Find where the given text appears and provide that cell's center as (x, y) coordinate. 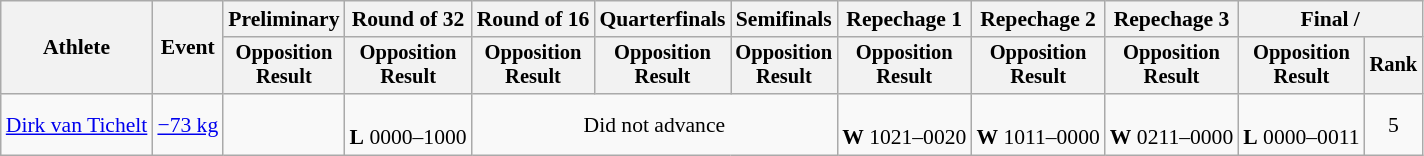
Dirk van Tichelt (77, 124)
Preliminary (284, 19)
L 0000–1000 (408, 124)
Event (188, 48)
Rank (1394, 66)
Semifinals (784, 19)
Round of 32 (408, 19)
−73 kg (188, 124)
Final / (1330, 19)
Repechage 2 (1038, 19)
L 0000–0011 (1301, 124)
Did not advance (655, 124)
W 1011–0000 (1038, 124)
Repechage 1 (904, 19)
Quarterfinals (662, 19)
Repechage 3 (1172, 19)
W 0211–0000 (1172, 124)
5 (1394, 124)
W 1021–0020 (904, 124)
Athlete (77, 48)
Round of 16 (534, 19)
